Search for the cell housing the specified text and yield its (X, Y) center coordinate. 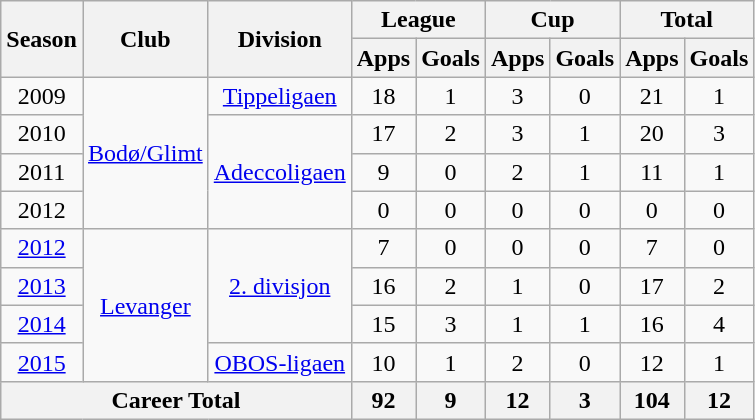
OBOS-ligaen (280, 362)
2010 (42, 134)
20 (652, 134)
4 (719, 324)
10 (383, 362)
Levanger (145, 305)
Division (280, 39)
2011 (42, 172)
2. divisjon (280, 286)
2013 (42, 286)
Career Total (176, 400)
Cup (552, 20)
15 (383, 324)
Club (145, 39)
2009 (42, 96)
11 (652, 172)
League (418, 20)
Bodø/Glimt (145, 153)
Total (687, 20)
Tippeligaen (280, 96)
Adeccoligaen (280, 172)
18 (383, 96)
92 (383, 400)
104 (652, 400)
Season (42, 39)
21 (652, 96)
2015 (42, 362)
2014 (42, 324)
